From the cell containing the given text, extract its center point as (X, Y) coordinate. 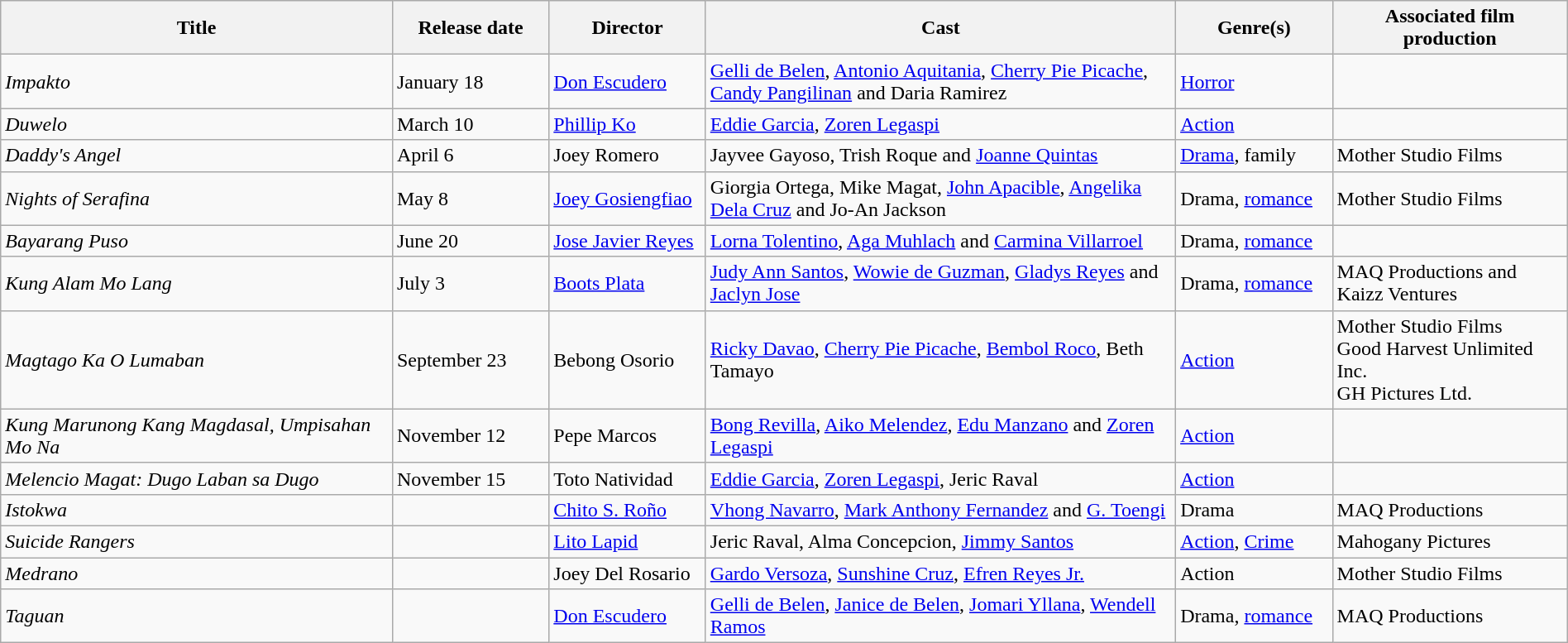
Nights of Serafina (197, 199)
Jayvee Gayoso, Trish Roque and Joanne Quintas (940, 156)
Kung Marunong Kang Magdasal, Umpisahan Mo Na (197, 435)
Drama (1254, 510)
July 3 (470, 283)
May 8 (470, 199)
Eddie Garcia, Zoren Legaspi, Jeric Raval (940, 478)
Mahogany Pictures (1450, 541)
Drama, family (1254, 156)
Ricky Davao, Cherry Pie Picache, Bembol Roco, Beth Tamayo (940, 359)
Gelli de Belen, Antonio Aquitania, Cherry Pie Picache, Candy Pangilinan and Daria Ramirez (940, 81)
Melencio Magat: Dugo Laban sa Dugo (197, 478)
Chito S. Roño (627, 510)
Director (627, 28)
Medrano (197, 573)
Suicide Rangers (197, 541)
Impakto (197, 81)
Taguan (197, 616)
Release date (470, 28)
November 15 (470, 478)
Genre(s) (1254, 28)
Istokwa (197, 510)
Phillip Ko (627, 124)
Horror (1254, 81)
Eddie Garcia, Zoren Legaspi (940, 124)
Daddy's Angel (197, 156)
January 18 (470, 81)
Joey Gosiengfiao (627, 199)
Action, Crime (1254, 541)
Lito Lapid (627, 541)
Gardo Versoza, Sunshine Cruz, Efren Reyes Jr. (940, 573)
Pepe Marcos (627, 435)
Toto Natividad (627, 478)
November 12 (470, 435)
April 6 (470, 156)
March 10 (470, 124)
September 23 (470, 359)
Jose Javier Reyes (627, 241)
MAQ Productions and Kaizz Ventures (1450, 283)
Associated film production (1450, 28)
Cast (940, 28)
Joey Romero (627, 156)
Giorgia Ortega, Mike Magat, John Apacible, Angelika Dela Cruz and Jo-An Jackson (940, 199)
Lorna Tolentino, Aga Muhlach and Carmina Villarroel (940, 241)
Bong Revilla, Aiko Melendez, Edu Manzano and Zoren Legaspi (940, 435)
June 20 (470, 241)
Boots Plata (627, 283)
Bayarang Puso (197, 241)
Judy Ann Santos, Wowie de Guzman, Gladys Reyes and Jaclyn Jose (940, 283)
Vhong Navarro, Mark Anthony Fernandez and G. Toengi (940, 510)
Gelli de Belen, Janice de Belen, Jomari Yllana, Wendell Ramos (940, 616)
Kung Alam Mo Lang (197, 283)
Jeric Raval, Alma Concepcion, Jimmy Santos (940, 541)
Magtago Ka O Lumaban (197, 359)
Bebong Osorio (627, 359)
Mother Studio FilmsGood Harvest Unlimited Inc. GH Pictures Ltd. (1450, 359)
Joey Del Rosario (627, 573)
Duwelo (197, 124)
Title (197, 28)
